Provide the (x, y) coordinate of the cell's center where the given text is located.  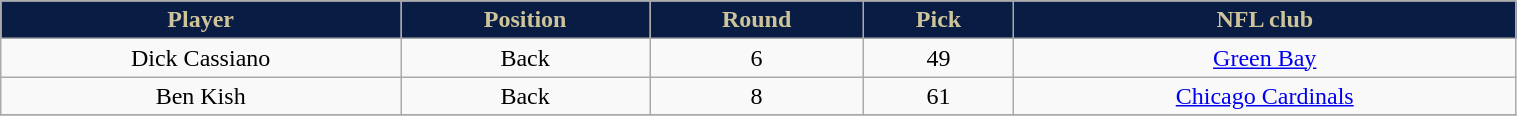
Green Bay (1264, 58)
NFL club (1264, 20)
Chicago Cardinals (1264, 96)
Dick Cassiano (201, 58)
Position (524, 20)
61 (939, 96)
Ben Kish (201, 96)
6 (757, 58)
Round (757, 20)
Player (201, 20)
Pick (939, 20)
49 (939, 58)
8 (757, 96)
